Capture the cell that displays the provided text and extract its [x, y] central coordinate. 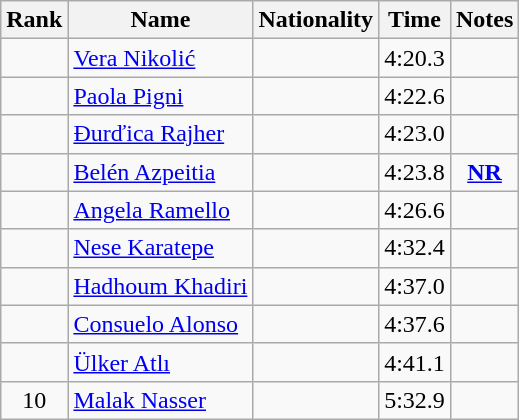
4:23.8 [415, 172]
Belén Azpeitia [160, 172]
4:32.4 [415, 248]
4:22.6 [415, 96]
Consuelo Alonso [160, 324]
Malak Nasser [160, 400]
Nationality [316, 20]
Angela Ramello [160, 210]
4:20.3 [415, 58]
Hadhoum Khadiri [160, 286]
4:37.6 [415, 324]
4:23.0 [415, 134]
10 [34, 400]
Rank [34, 20]
Ülker Atlı [160, 362]
Time [415, 20]
NR [484, 172]
4:37.0 [415, 286]
Nese Karatepe [160, 248]
Paola Pigni [160, 96]
4:26.6 [415, 210]
Đurďica Rajher [160, 134]
Vera Nikolić [160, 58]
Notes [484, 20]
4:41.1 [415, 362]
Name [160, 20]
5:32.9 [415, 400]
